Extract the (x, y) coordinate from the center of the cell holding the provided text.  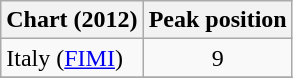
Peak position (218, 20)
Chart (2012) (72, 20)
9 (218, 58)
Italy (FIMI) (72, 58)
